Return [x, y] of the center of cell containing provided text 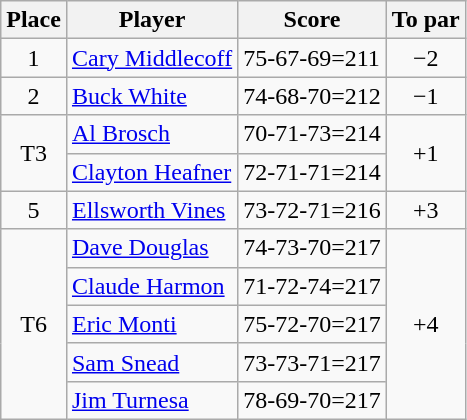
Dave Douglas [152, 248]
71-72-74=217 [312, 286]
Player [152, 20]
72-71-71=214 [312, 172]
Place [34, 20]
+4 [426, 324]
1 [34, 58]
74-68-70=212 [312, 96]
73-73-71=217 [312, 362]
Jim Turnesa [152, 400]
Ellsworth Vines [152, 210]
Buck White [152, 96]
78-69-70=217 [312, 400]
73-72-71=216 [312, 210]
T3 [34, 153]
+3 [426, 210]
Claude Harmon [152, 286]
74-73-70=217 [312, 248]
Score [312, 20]
Al Brosch [152, 134]
75-67-69=211 [312, 58]
Eric Monti [152, 324]
5 [34, 210]
−1 [426, 96]
−2 [426, 58]
Clayton Heafner [152, 172]
T6 [34, 324]
To par [426, 20]
+1 [426, 153]
Cary Middlecoff [152, 58]
Sam Snead [152, 362]
2 [34, 96]
70-71-73=214 [312, 134]
75-72-70=217 [312, 324]
